Return (X, Y) of the center of cell containing provided text 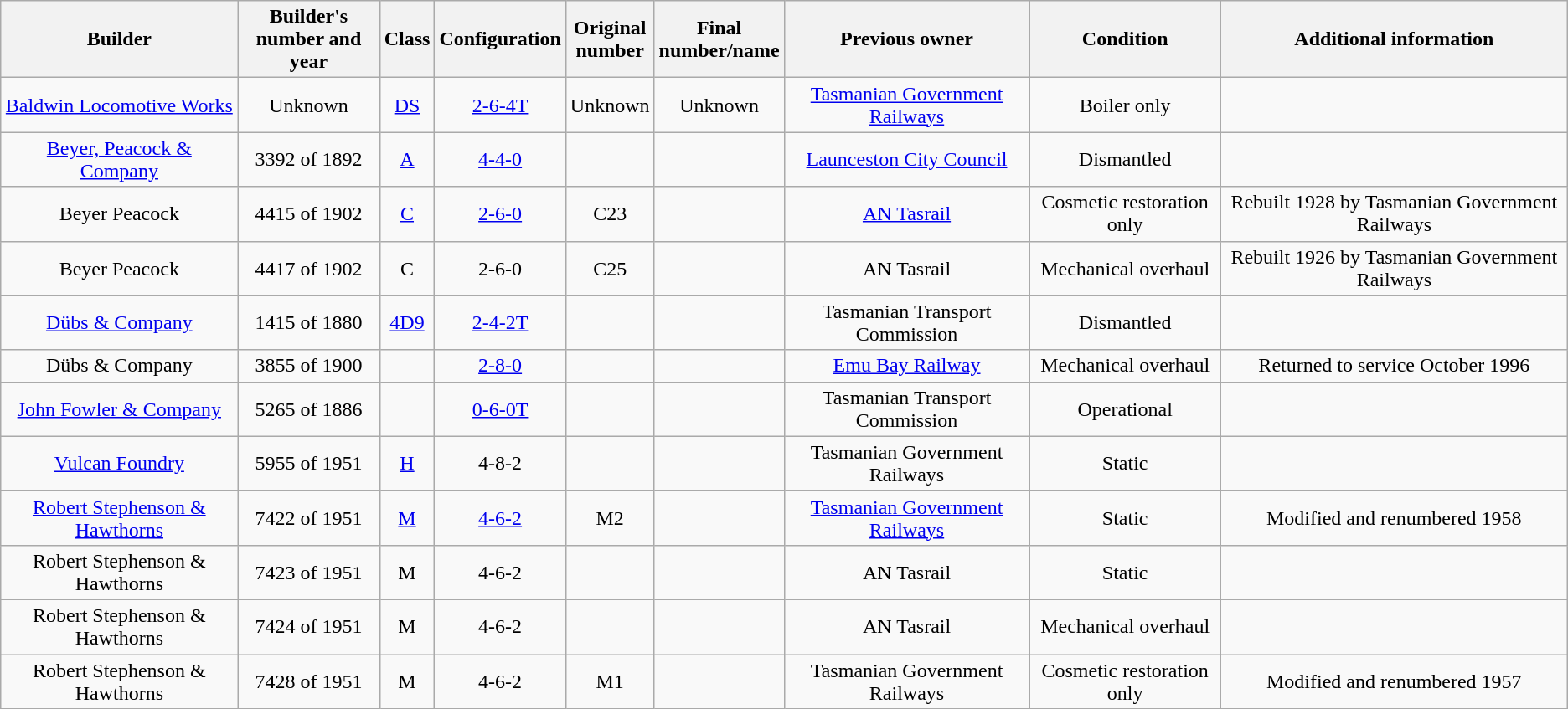
Previous owner (906, 39)
2-4-2T (500, 323)
7428 of 1951 (308, 681)
3392 of 1892 (308, 159)
M1 (610, 681)
Modified and renumbered 1957 (1394, 681)
Boiler only (1125, 105)
2-8-0 (500, 366)
H (407, 464)
Builder'snumber and year (308, 39)
Condition (1125, 39)
4415 of 1902 (308, 214)
4417 of 1902 (308, 268)
Configuration (500, 39)
Vulcan Foundry (119, 464)
Class (407, 39)
Operational (1125, 408)
Originalnumber (610, 39)
C25 (610, 268)
DS (407, 105)
Returned to service October 1996 (1394, 366)
Emu Bay Railway (906, 366)
5265 of 1886 (308, 408)
4D9 (407, 323)
0-6-0T (500, 408)
Modified and renumbered 1958 (1394, 517)
3855 of 1900 (308, 366)
John Fowler & Company (119, 408)
7424 of 1951 (308, 626)
Launceston City Council (906, 159)
Finalnumber/name (719, 39)
2-6-4T (500, 105)
4-4-0 (500, 159)
4-8-2 (500, 464)
Rebuilt 1926 by Tasmanian Government Railways (1394, 268)
Additional information (1394, 39)
Baldwin Locomotive Works (119, 105)
1415 of 1880 (308, 323)
7423 of 1951 (308, 573)
5955 of 1951 (308, 464)
A (407, 159)
Beyer, Peacock & Company (119, 159)
7422 of 1951 (308, 517)
Builder (119, 39)
M2 (610, 517)
C23 (610, 214)
Rebuilt 1928 by Tasmanian Government Railways (1394, 214)
